Determine the (x, y) coordinate at the center of the cell enclosing the given text.  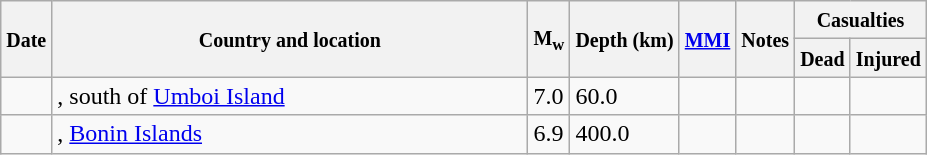
Date (26, 39)
6.9 (549, 134)
400.0 (624, 134)
60.0 (624, 96)
Depth (km) (624, 39)
Country and location (290, 39)
Injured (888, 58)
MMI (708, 39)
Casualties (861, 20)
Dead (823, 58)
, Bonin Islands (290, 134)
, south of Umboi Island (290, 96)
Notes (766, 39)
Mw (549, 39)
7.0 (549, 96)
